From the cell containing the given text, extract its center point as (X, Y) coordinate. 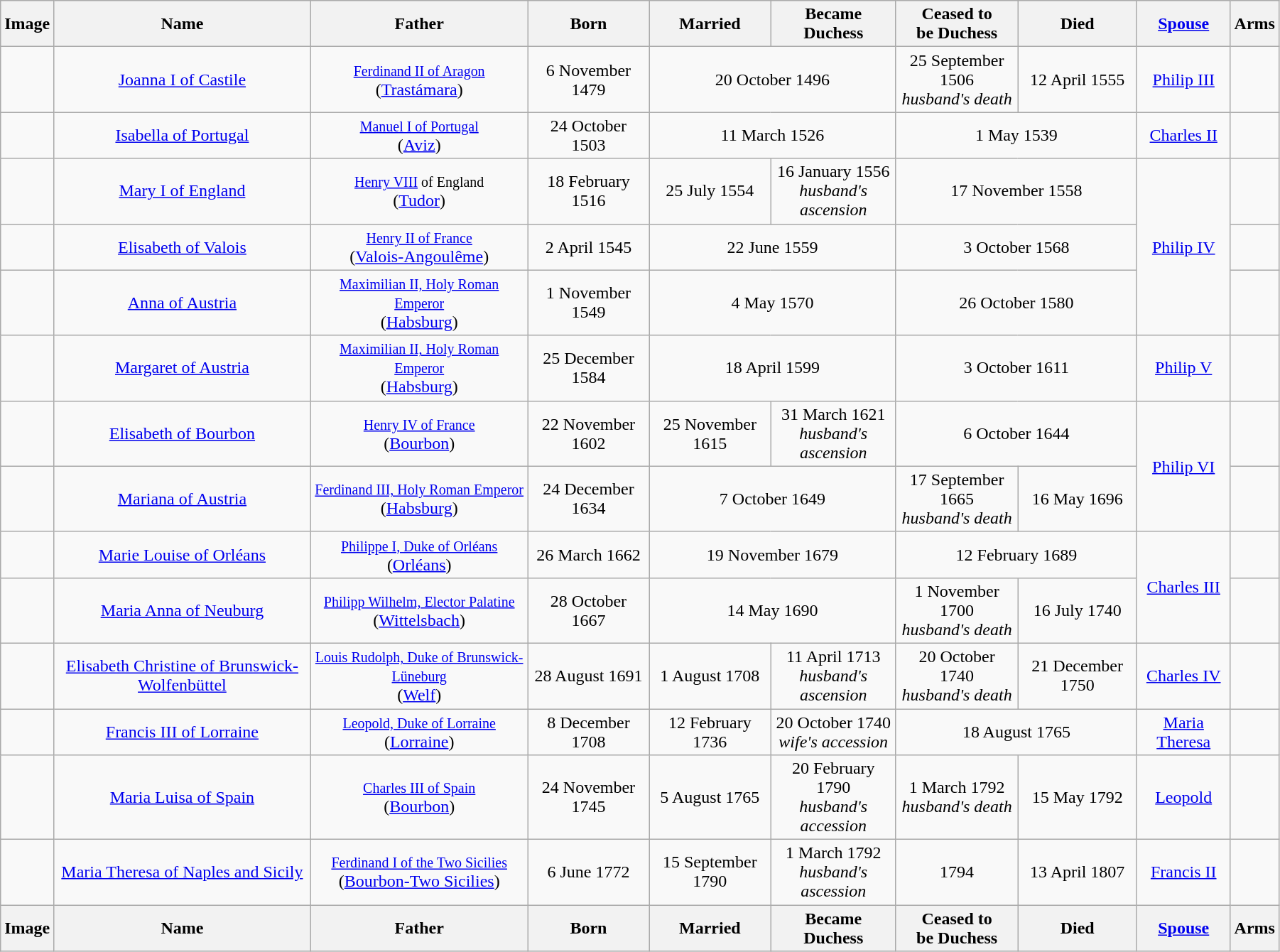
11 March 1526 (773, 135)
Margaret of Austria (182, 368)
17 November 1558 (1016, 191)
Philip VI (1183, 466)
1 March 1792husband's ascession (833, 872)
1 November 1549 (588, 303)
25 November 1615 (710, 433)
6 October 1644 (1016, 433)
18 April 1599 (773, 368)
24 November 1745 (588, 797)
Francis II (1183, 872)
25 July 1554 (710, 191)
26 March 1662 (588, 554)
17 September 1665 husband's death (957, 499)
6 June 1772 (588, 872)
Louis Rudolph, Duke of Brunswick-Lüneburg(Welf) (419, 676)
12 February 1736 (710, 732)
26 October 1580 (1016, 303)
25 September 1506husband's death (957, 80)
Maria Theresa of Naples and Sicily (182, 872)
7 October 1649 (773, 499)
2 April 1545 (588, 247)
8 December 1708 (588, 732)
Charles IV (1183, 676)
Philippe I, Duke of Orléans (Orléans) (419, 554)
28 August 1691 (588, 676)
Charles III (1183, 587)
20 February 1790husband's accession (833, 797)
1 March 1792husband's death (957, 797)
16 January 1556husband's ascension (833, 191)
Marie Louise of Orléans (182, 554)
Isabella of Portugal (182, 135)
Charles III of Spain(Bourbon) (419, 797)
21 December 1750 (1078, 676)
Maria Luisa of Spain (182, 797)
24 December 1634 (588, 499)
18 August 1765 (1016, 732)
Henry VIII of England (Tudor) (419, 191)
14 May 1690 (773, 610)
Philip V (1183, 368)
Leopold, Duke of Lorraine(Lorraine) (419, 732)
22 November 1602 (588, 433)
20 October 1740husband's death (957, 676)
15 September 1790 (710, 872)
Mariana of Austria (182, 499)
16 May 1696 (1078, 499)
Henry II of France (Valois-Angoulême) (419, 247)
Ferdinand II of Aragon(Trastámara) (419, 80)
6 November 1479 (588, 80)
Philip III (1183, 80)
1 May 1539 (1016, 135)
Leopold (1183, 797)
4 May 1570 (773, 303)
16 July 1740 (1078, 610)
3 October 1568 (1016, 247)
Henry IV of France (Bourbon) (419, 433)
12 April 1555 (1078, 80)
1794 (957, 872)
5 August 1765 (710, 797)
1 November 1700husband's death (957, 610)
19 November 1679 (773, 554)
12 February 1689 (1016, 554)
Mary I of England (182, 191)
25 December 1584 (588, 368)
20 October 1740wife's accession (833, 732)
Francis III of Lorraine (182, 732)
15 May 1792 (1078, 797)
Maria Theresa (1183, 732)
31 March 1621 husband's ascension (833, 433)
Elisabeth Christine of Brunswick-Wolfenbüttel (182, 676)
1 August 1708 (710, 676)
13 April 1807 (1078, 872)
Philip IV (1183, 247)
Manuel I of Portugal (Aviz) (419, 135)
20 October 1496 (773, 80)
Ferdinand I of the Two Sicilies(Bourbon-Two Sicilies) (419, 872)
Ferdinand III, Holy Roman Emperor (Habsburg) (419, 499)
Maria Anna of Neuburg (182, 610)
Elisabeth of Valois (182, 247)
24 October 1503 (588, 135)
28 October 1667 (588, 610)
Joanna I of Castile (182, 80)
3 October 1611 (1016, 368)
11 April 1713husband's ascension (833, 676)
22 June 1559 (773, 247)
Philipp Wilhelm, Elector Palatine (Wittelsbach) (419, 610)
Anna of Austria (182, 303)
Elisabeth of Bourbon (182, 433)
Charles II (1183, 135)
18 February 1516 (588, 191)
